Scan for the cell matching the given text and deliver its [X, Y] coordinate at center. 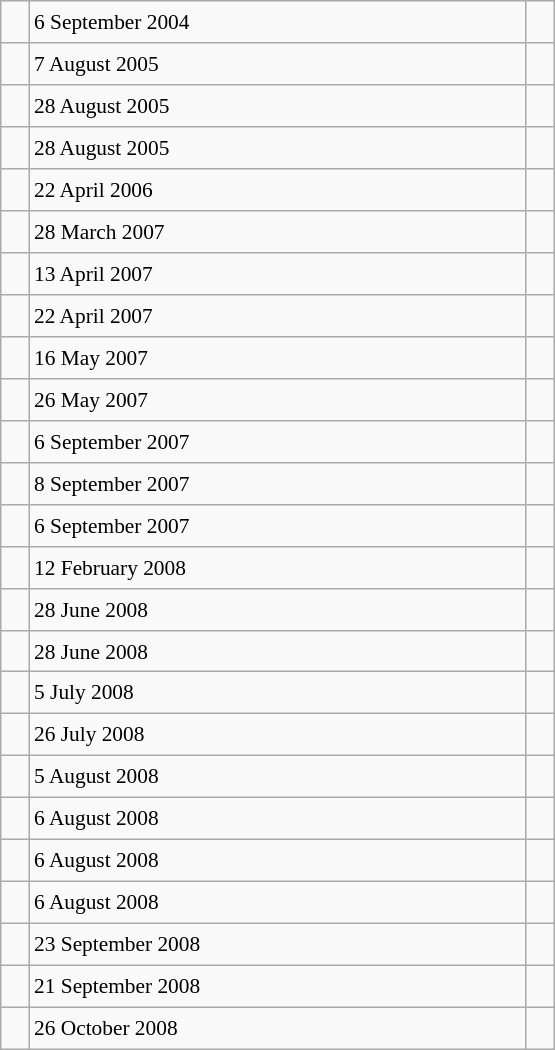
21 September 2008 [278, 986]
26 July 2008 [278, 735]
22 April 2006 [278, 190]
5 August 2008 [278, 777]
22 April 2007 [278, 316]
26 October 2008 [278, 1028]
12 February 2008 [278, 567]
6 September 2004 [278, 22]
5 July 2008 [278, 693]
13 April 2007 [278, 274]
7 August 2005 [278, 64]
23 September 2008 [278, 945]
28 March 2007 [278, 232]
16 May 2007 [278, 358]
8 September 2007 [278, 483]
26 May 2007 [278, 399]
